Return (x, y) of the center of cell containing provided text 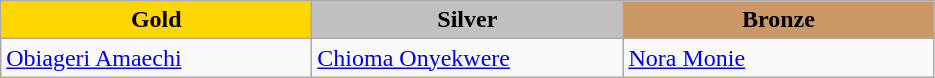
Chioma Onyekwere (468, 58)
Bronze (778, 20)
Gold (156, 20)
Silver (468, 20)
Obiageri Amaechi (156, 58)
Nora Monie (778, 58)
